For the text-containing cell, return its midpoint in (X, Y) coordinate format. 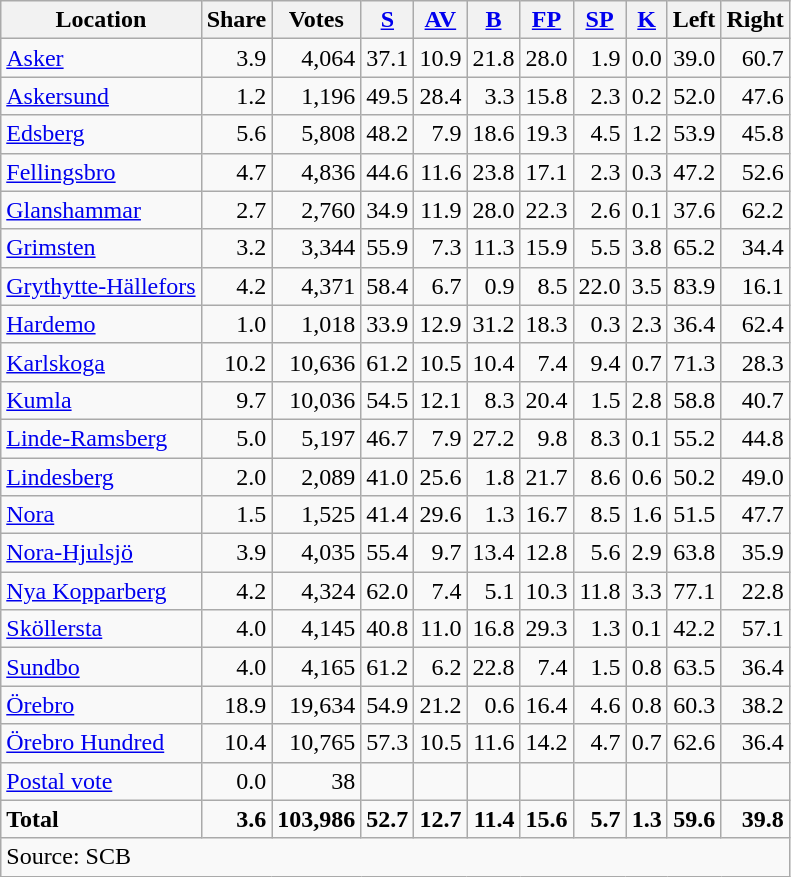
1,525 (316, 515)
5,808 (316, 134)
4,165 (316, 667)
Fellingsbro (101, 172)
Nora-Hjulsjö (101, 553)
41.0 (388, 477)
1,018 (316, 324)
11.3 (494, 248)
40.7 (755, 400)
41.4 (388, 515)
59.6 (694, 819)
22.0 (600, 286)
4,371 (316, 286)
62.2 (755, 210)
10,765 (316, 743)
58.8 (694, 400)
12.1 (440, 400)
16.4 (546, 705)
37.1 (388, 58)
3,344 (316, 248)
57.1 (755, 629)
2,760 (316, 210)
38.2 (755, 705)
62.0 (388, 591)
6.2 (440, 667)
18.9 (236, 705)
5.0 (236, 438)
23.8 (494, 172)
3.5 (646, 286)
44.8 (755, 438)
31.2 (494, 324)
20.4 (546, 400)
48.2 (388, 134)
SP (600, 20)
Nora (101, 515)
60.3 (694, 705)
2.0 (236, 477)
12.9 (440, 324)
49.5 (388, 96)
1,196 (316, 96)
10.9 (440, 58)
1.9 (600, 58)
45.8 (755, 134)
K (646, 20)
25.6 (440, 477)
65.2 (694, 248)
1.6 (646, 515)
15.9 (546, 248)
Source: SCB (396, 857)
51.5 (694, 515)
4,064 (316, 58)
3.8 (646, 248)
5.1 (494, 591)
Share (236, 20)
5,197 (316, 438)
Glanshammar (101, 210)
0.2 (646, 96)
44.6 (388, 172)
103,986 (316, 819)
60.7 (755, 58)
7.3 (440, 248)
55.4 (388, 553)
83.9 (694, 286)
39.0 (694, 58)
1.0 (236, 324)
8.6 (600, 477)
71.3 (694, 362)
4.5 (600, 134)
S (388, 20)
42.2 (694, 629)
Karlskoga (101, 362)
9.4 (600, 362)
63.5 (694, 667)
Total (101, 819)
34.4 (755, 248)
77.1 (694, 591)
2.9 (646, 553)
52.6 (755, 172)
47.7 (755, 515)
15.8 (546, 96)
Örebro Hundred (101, 743)
38 (316, 781)
40.8 (388, 629)
4,836 (316, 172)
9.8 (546, 438)
3.6 (236, 819)
19,634 (316, 705)
11.9 (440, 210)
21.2 (440, 705)
11.8 (600, 591)
18.6 (494, 134)
4,035 (316, 553)
Sköllersta (101, 629)
54.5 (388, 400)
5.7 (600, 819)
Left (694, 20)
10,036 (316, 400)
2.7 (236, 210)
53.9 (694, 134)
46.7 (388, 438)
Nya Kopparberg (101, 591)
6.7 (440, 286)
B (494, 20)
0.9 (494, 286)
39.8 (755, 819)
22.3 (546, 210)
18.3 (546, 324)
Postal vote (101, 781)
62.6 (694, 743)
Örebro (101, 705)
Askersund (101, 96)
52.7 (388, 819)
5.5 (600, 248)
62.4 (755, 324)
54.9 (388, 705)
21.7 (546, 477)
13.4 (494, 553)
AV (440, 20)
2.6 (600, 210)
58.4 (388, 286)
Sundbo (101, 667)
50.2 (694, 477)
Right (755, 20)
27.2 (494, 438)
11.4 (494, 819)
28.3 (755, 362)
Location (101, 20)
16.7 (546, 515)
28.4 (440, 96)
4,324 (316, 591)
2.8 (646, 400)
35.9 (755, 553)
4.6 (600, 705)
16.8 (494, 629)
33.9 (388, 324)
21.8 (494, 58)
2,089 (316, 477)
4,145 (316, 629)
Hardemo (101, 324)
10,636 (316, 362)
Kumla (101, 400)
19.3 (546, 134)
3.2 (236, 248)
47.6 (755, 96)
12.7 (440, 819)
15.6 (546, 819)
29.3 (546, 629)
Lindesberg (101, 477)
FP (546, 20)
Linde-Ramsberg (101, 438)
Votes (316, 20)
37.6 (694, 210)
14.2 (546, 743)
47.2 (694, 172)
Grythytte-Hällefors (101, 286)
16.1 (755, 286)
11.0 (440, 629)
Asker (101, 58)
10.2 (236, 362)
1.8 (494, 477)
17.1 (546, 172)
Grimsten (101, 248)
52.0 (694, 96)
57.3 (388, 743)
34.9 (388, 210)
10.3 (546, 591)
55.2 (694, 438)
12.8 (546, 553)
Edsberg (101, 134)
49.0 (755, 477)
29.6 (440, 515)
63.8 (694, 553)
55.9 (388, 248)
